Capture the cell that displays the provided text and extract its (x, y) central coordinate. 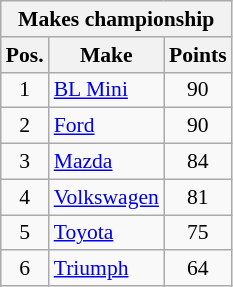
Ford (106, 126)
1 (25, 90)
4 (25, 197)
64 (198, 269)
3 (25, 162)
Points (198, 55)
Volkswagen (106, 197)
2 (25, 126)
81 (198, 197)
Makes championship (116, 19)
Toyota (106, 233)
84 (198, 162)
75 (198, 233)
Triumph (106, 269)
6 (25, 269)
5 (25, 233)
Pos. (25, 55)
Mazda (106, 162)
BL Mini (106, 90)
Make (106, 55)
